Pinpoint the cell where the given text exists, returning its (x, y) midpoint coordinate. 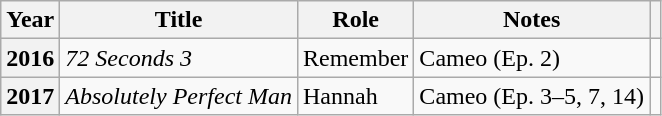
72 Seconds 3 (179, 58)
Cameo (Ep. 3–5, 7, 14) (532, 96)
Absolutely Perfect Man (179, 96)
Role (355, 20)
Hannah (355, 96)
Notes (532, 20)
Cameo (Ep. 2) (532, 58)
Year (30, 20)
2016 (30, 58)
Title (179, 20)
2017 (30, 96)
Remember (355, 58)
